From the cell containing the given text, extract its center point as [X, Y] coordinate. 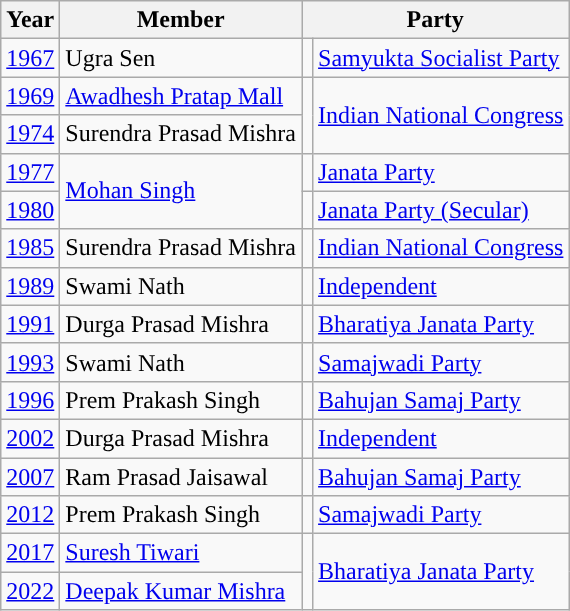
Member [181, 20]
2002 [30, 438]
Party [436, 20]
Awadhesh Pratap Mall [181, 96]
Janata Party [441, 172]
1991 [30, 324]
2012 [30, 515]
Ugra Sen [181, 58]
Ram Prasad Jaisawal [181, 477]
2007 [30, 477]
1993 [30, 362]
2022 [30, 591]
Janata Party (Secular) [441, 210]
1974 [30, 134]
Mohan Singh [181, 191]
1977 [30, 172]
2017 [30, 553]
Year [30, 20]
1996 [30, 400]
Deepak Kumar Mishra [181, 591]
1985 [30, 248]
1969 [30, 96]
1967 [30, 58]
Samyukta Socialist Party [441, 58]
1980 [30, 210]
1989 [30, 286]
Suresh Tiwari [181, 553]
